For the text-containing cell, return its midpoint in [x, y] coordinate format. 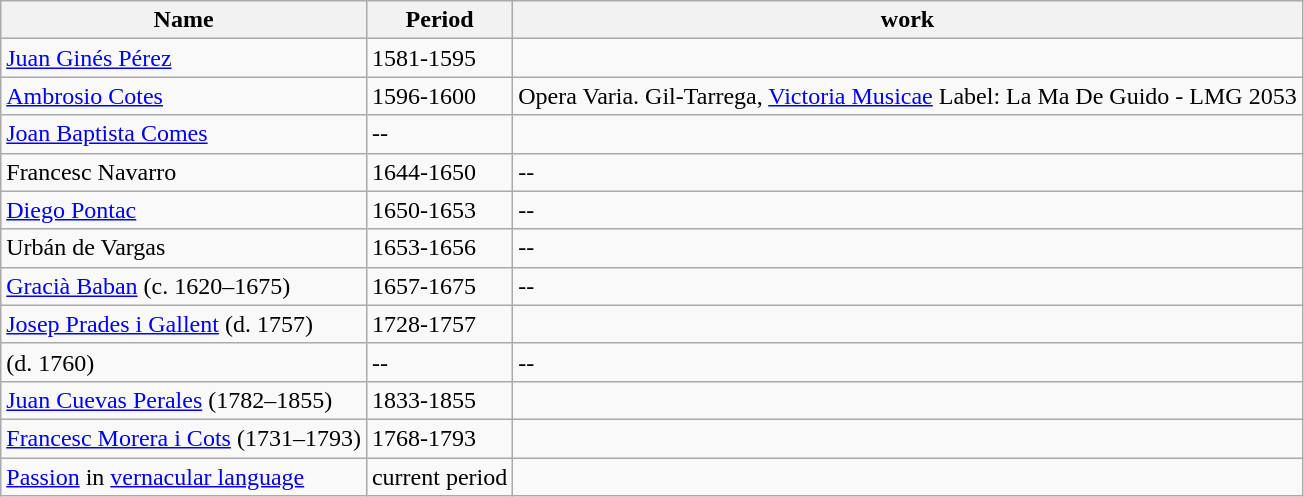
Ambrosio Cotes [184, 96]
Diego Pontac [184, 210]
Juan Ginés Pérez [184, 58]
1833-1855 [439, 400]
Francesc Navarro [184, 172]
1581-1595 [439, 58]
Gracià Baban (c. 1620–1675) [184, 286]
Opera Varia. Gil-Tarrega, Victoria Musicae Label: La Ma De Guido - LMG 2053 [908, 96]
1657-1675 [439, 286]
Juan Cuevas Perales (1782–1855) [184, 400]
Josep Prades i Gallent (d. 1757) [184, 324]
(d. 1760) [184, 362]
Period [439, 20]
Joan Baptista Comes [184, 134]
1728-1757 [439, 324]
Name [184, 20]
1650-1653 [439, 210]
1644-1650 [439, 172]
1653-1656 [439, 248]
1768-1793 [439, 438]
Passion in vernacular language [184, 477]
1596-1600 [439, 96]
Francesc Morera i Cots (1731–1793) [184, 438]
work [908, 20]
Urbán de Vargas [184, 248]
current period [439, 477]
